Determine the [X, Y] coordinate at the center of the cell enclosing the given text.  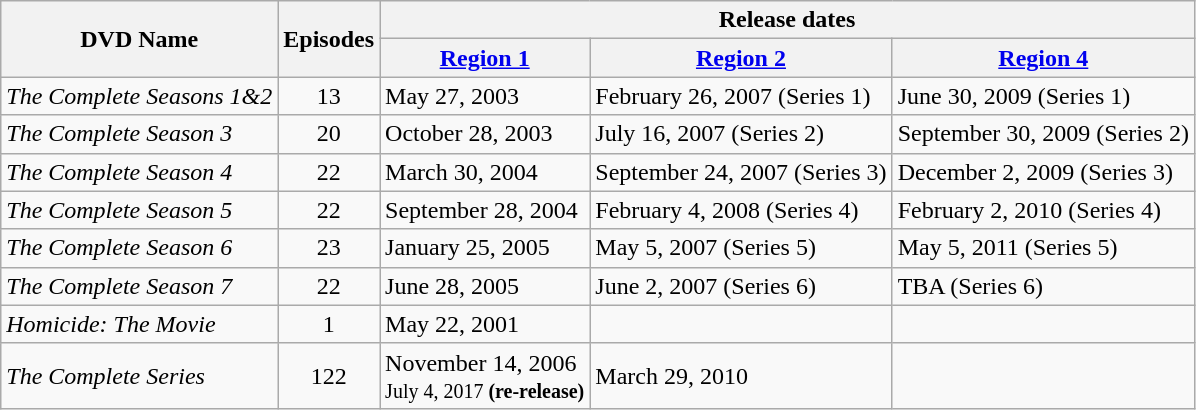
December 2, 2009 (Series 3) [1043, 172]
122 [329, 376]
September 24, 2007 (Series 3) [741, 172]
The Complete Season 6 [140, 248]
September 28, 2004 [485, 210]
October 28, 2003 [485, 134]
Release dates [788, 20]
May 5, 2007 (Series 5) [741, 248]
June 28, 2005 [485, 286]
Region 1 [485, 58]
The Complete Series [140, 376]
1 [329, 324]
July 16, 2007 (Series 2) [741, 134]
The Complete Season 3 [140, 134]
September 30, 2009 (Series 2) [1043, 134]
November 14, 2006July 4, 2017 (re-release) [485, 376]
February 4, 2008 (Series 4) [741, 210]
20 [329, 134]
The Complete Season 5 [140, 210]
June 2, 2007 (Series 6) [741, 286]
23 [329, 248]
13 [329, 96]
February 2, 2010 (Series 4) [1043, 210]
Episodes [329, 39]
The Complete Seasons 1&2 [140, 96]
Region 2 [741, 58]
March 30, 2004 [485, 172]
DVD Name [140, 39]
TBA (Series 6) [1043, 286]
The Complete Season 4 [140, 172]
The Complete Season 7 [140, 286]
February 26, 2007 (Series 1) [741, 96]
Region 4 [1043, 58]
May 22, 2001 [485, 324]
January 25, 2005 [485, 248]
June 30, 2009 (Series 1) [1043, 96]
March 29, 2010 [741, 376]
Homicide: The Movie [140, 324]
May 27, 2003 [485, 96]
May 5, 2011 (Series 5) [1043, 248]
